Capture the cell that displays the provided text and extract its (x, y) central coordinate. 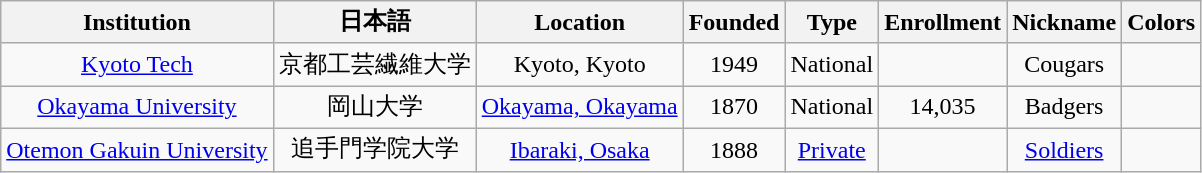
1888 (734, 150)
追手門学院大学 (374, 150)
Okayama, Okayama (580, 108)
Colors (1162, 22)
Private (832, 150)
岡山大学 (374, 108)
Cougars (1064, 64)
日本語 (374, 22)
Type (832, 22)
Ibaraki, Osaka (580, 150)
Soldiers (1064, 150)
Institution (137, 22)
Founded (734, 22)
Otemon Gakuin University (137, 150)
Location (580, 22)
Nickname (1064, 22)
1870 (734, 108)
Kyoto Tech (137, 64)
Badgers (1064, 108)
Okayama University (137, 108)
Enrollment (943, 22)
Kyoto, Kyoto (580, 64)
京都工芸繊維大学 (374, 64)
1949 (734, 64)
14,035 (943, 108)
